Output the (x, y) coordinate of the center of the cell containing the given text.  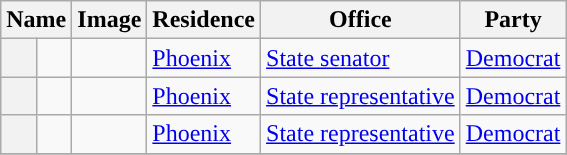
State senator (361, 58)
Office (361, 20)
Residence (204, 20)
Image (110, 20)
Party (513, 20)
Name (36, 20)
